From the cell containing the given text, extract its center point as (x, y) coordinate. 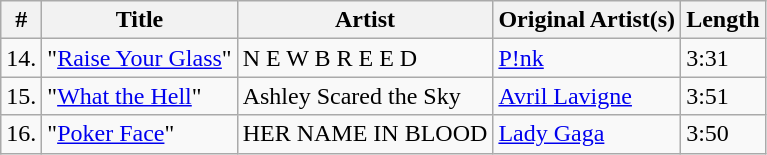
14. (22, 58)
Lady Gaga (587, 134)
Avril Lavigne (587, 96)
"Raise Your Glass" (140, 58)
3:50 (723, 134)
15. (22, 96)
Original Artist(s) (587, 20)
3:51 (723, 96)
Length (723, 20)
N E W B R E E D (365, 58)
# (22, 20)
"Poker Face" (140, 134)
"What the Hell" (140, 96)
P!nk (587, 58)
HER NAME IN BLOOD (365, 134)
Ashley Scared the Sky (365, 96)
16. (22, 134)
Artist (365, 20)
Title (140, 20)
3:31 (723, 58)
